Provide the [X, Y] coordinate of the cell's center where the given text is located.  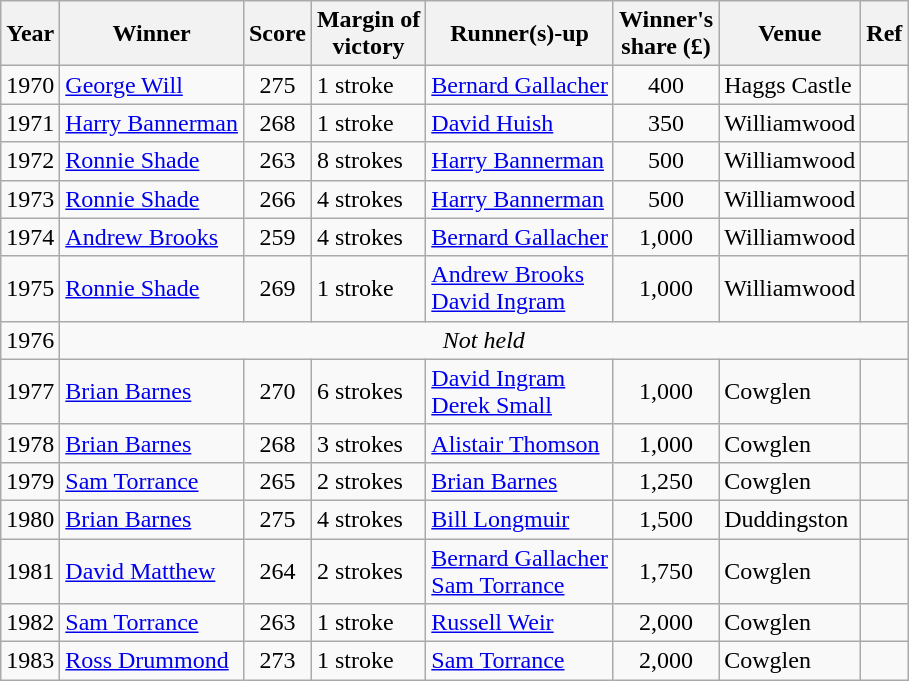
Ref [884, 34]
David Matthew [152, 570]
Duddingston [790, 519]
1977 [30, 392]
Russell Weir [520, 623]
1970 [30, 85]
1983 [30, 661]
269 [277, 288]
8 strokes [368, 161]
Winner'sshare (£) [666, 34]
Margin ofvictory [368, 34]
Venue [790, 34]
Haggs Castle [790, 85]
1981 [30, 570]
273 [277, 661]
1980 [30, 519]
1976 [30, 340]
1973 [30, 199]
Not held [484, 340]
1,500 [666, 519]
1979 [30, 481]
Alistair Thomson [520, 443]
1972 [30, 161]
Bill Longmuir [520, 519]
259 [277, 237]
Andrew Brooks [152, 237]
6 strokes [368, 392]
Winner [152, 34]
George Will [152, 85]
400 [666, 85]
1974 [30, 237]
1978 [30, 443]
Bernard Gallacher Sam Torrance [520, 570]
350 [666, 123]
1982 [30, 623]
264 [277, 570]
David Ingram Derek Small [520, 392]
Ross Drummond [152, 661]
1,750 [666, 570]
1,250 [666, 481]
266 [277, 199]
270 [277, 392]
1975 [30, 288]
265 [277, 481]
3 strokes [368, 443]
Year [30, 34]
David Huish [520, 123]
Score [277, 34]
Andrew Brooks David Ingram [520, 288]
Runner(s)-up [520, 34]
1971 [30, 123]
